Return (x, y) of the center of cell containing provided text 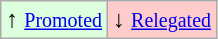
↓ Relegated (162, 20)
↑ Promoted (54, 20)
